Return the [x, y] coordinate for the center point of the cell that contains the specified text.  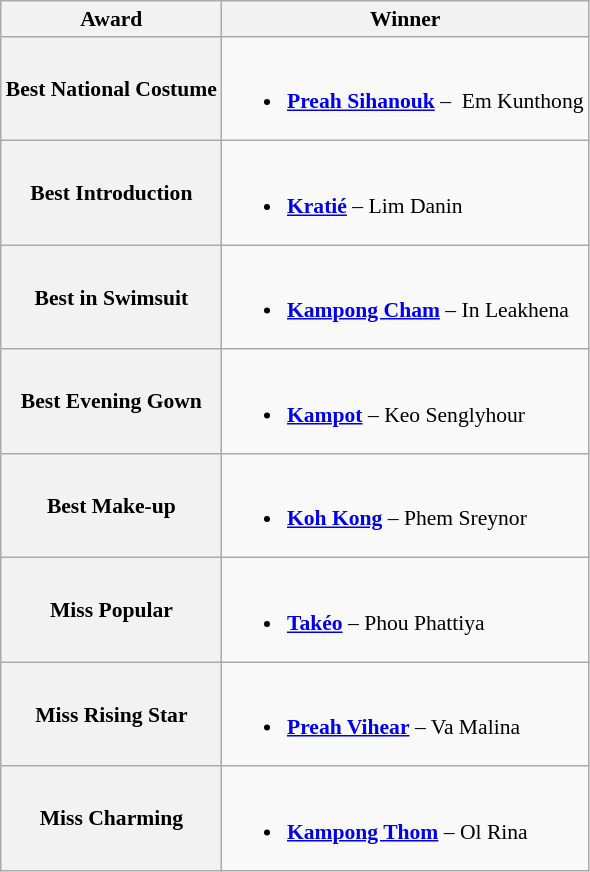
Kratié – Lim Danin [406, 193]
Takéo – Phou Phattiya [406, 610]
Best National Costume [112, 89]
Koh Kong – Phem Sreynor [406, 506]
Miss Popular [112, 610]
Preah Vihear – Va Malina [406, 715]
Preah Sihanouk – Em Kunthong [406, 89]
Best Make-up [112, 506]
Kampong Cham – In Leakhena [406, 297]
Miss Rising Star [112, 715]
Award [112, 19]
Kampong Thom – Ol Rina [406, 819]
Miss Charming [112, 819]
Best in Swimsuit [112, 297]
Winner [406, 19]
Kampot – Keo Senglyhour [406, 402]
Best Evening Gown [112, 402]
Best Introduction [112, 193]
